Find where the given text appears and provide that cell's center as (X, Y) coordinate. 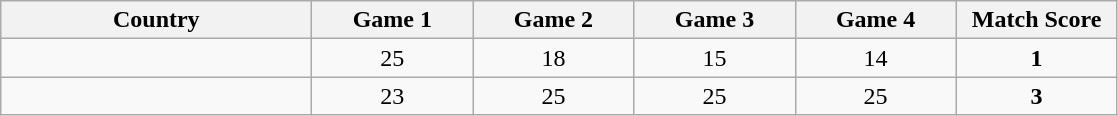
3 (1036, 96)
14 (876, 58)
Game 3 (714, 20)
Game 1 (392, 20)
1 (1036, 58)
18 (554, 58)
23 (392, 96)
Match Score (1036, 20)
Country (156, 20)
Game 4 (876, 20)
Game 2 (554, 20)
15 (714, 58)
